Scan for the cell matching the given text and deliver its (X, Y) coordinate at center. 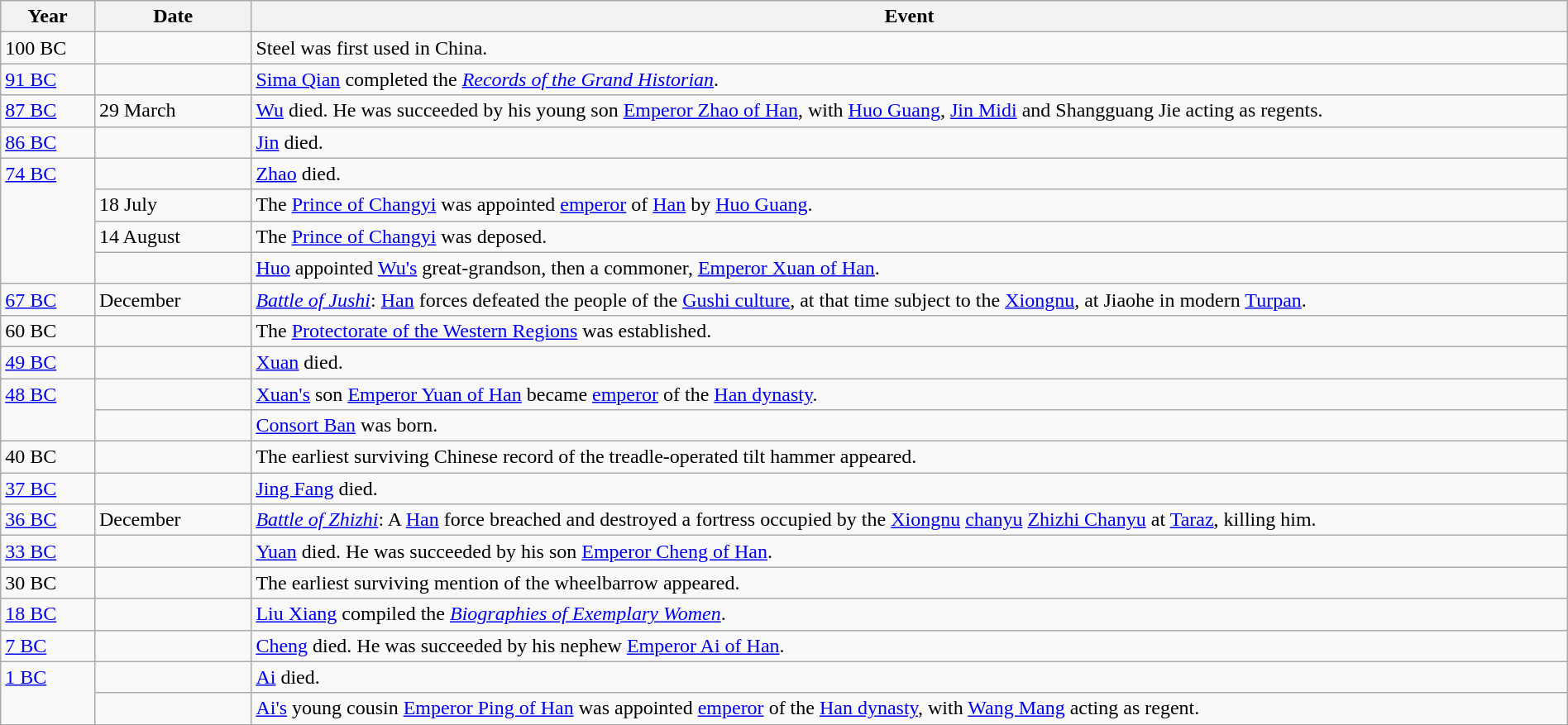
Consort Ban was born. (910, 426)
Cheng died. He was succeeded by his nephew Emperor Ai of Han. (910, 646)
The Protectorate of the Western Regions was established. (910, 331)
48 BC (48, 410)
Huo appointed Wu's great-grandson, then a commoner, Emperor Xuan of Han. (910, 268)
Jing Fang died. (910, 489)
67 BC (48, 299)
Event (910, 17)
The Prince of Changyi was appointed emperor of Han by Huo Guang. (910, 205)
Yuan died. He was succeeded by his son Emperor Cheng of Han. (910, 551)
The earliest surviving Chinese record of the treadle-operated tilt hammer appeared. (910, 457)
40 BC (48, 457)
Xuan's son Emperor Yuan of Han became emperor of the Han dynasty. (910, 394)
Battle of Zhizhi: A Han force breached and destroyed a fortress occupied by the Xiongnu chanyu Zhizhi Chanyu at Taraz, killing him. (910, 520)
18 BC (48, 614)
Xuan died. (910, 362)
37 BC (48, 489)
87 BC (48, 111)
Zhao died. (910, 174)
The earliest surviving mention of the wheelbarrow appeared. (910, 583)
Steel was first used in China. (910, 48)
36 BC (48, 520)
33 BC (48, 551)
The Prince of Changyi was deposed. (910, 236)
Year (48, 17)
Jin died. (910, 142)
49 BC (48, 362)
7 BC (48, 646)
18 July (172, 205)
14 August (172, 236)
Ai's young cousin Emperor Ping of Han was appointed emperor of the Han dynasty, with Wang Mang acting as regent. (910, 708)
Liu Xiang compiled the Biographies of Exemplary Women. (910, 614)
Ai died. (910, 677)
29 March (172, 111)
86 BC (48, 142)
Date (172, 17)
91 BC (48, 79)
Battle of Jushi: Han forces defeated the people of the Gushi culture, at that time subject to the Xiongnu, at Jiaohe in modern Turpan. (910, 299)
Wu died. He was succeeded by his young son Emperor Zhao of Han, with Huo Guang, Jin Midi and Shangguang Jie acting as regents. (910, 111)
Sima Qian completed the Records of the Grand Historian. (910, 79)
60 BC (48, 331)
30 BC (48, 583)
100 BC (48, 48)
1 BC (48, 693)
74 BC (48, 221)
